Search for the cell housing the specified text and yield its (X, Y) center coordinate. 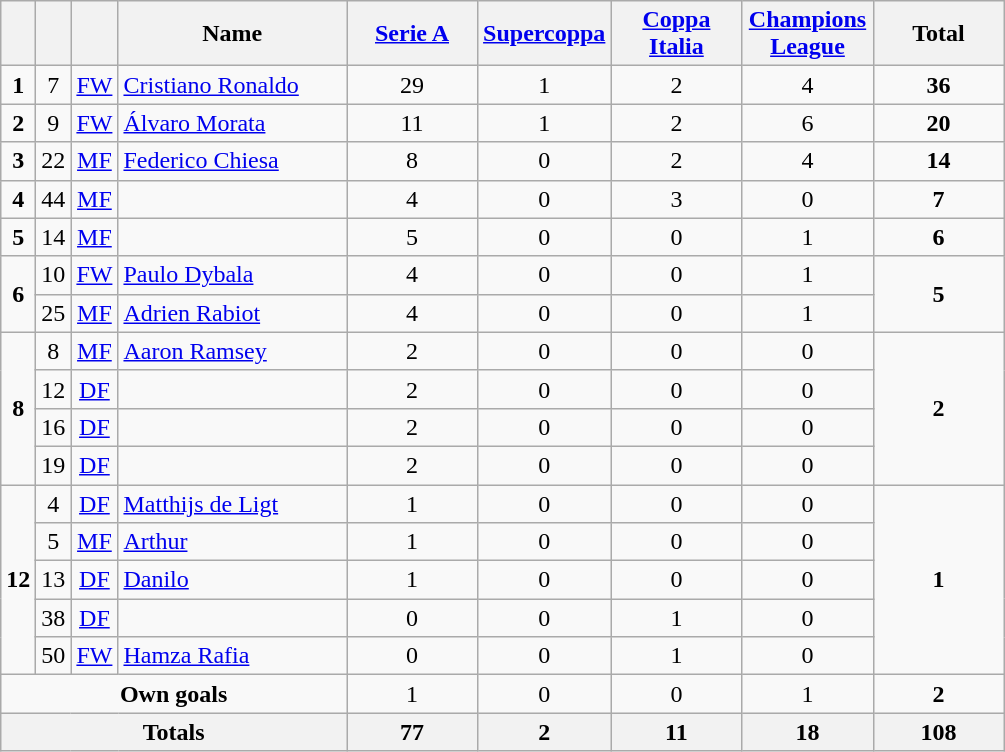
16 (54, 427)
44 (54, 199)
108 (938, 732)
25 (54, 313)
9 (54, 123)
Serie A (412, 34)
38 (54, 618)
Totals (174, 732)
36 (938, 85)
10 (54, 275)
Adrien Rabiot (232, 313)
22 (54, 161)
Federico Chiesa (232, 161)
Matthijs de Ligt (232, 503)
Cristiano Ronaldo (232, 85)
Champions League (808, 34)
Paulo Dybala (232, 275)
29 (412, 85)
20 (938, 123)
Supercoppa (544, 34)
Aaron Ramsey (232, 351)
13 (54, 580)
19 (54, 465)
Hamza Rafia (232, 656)
Álvaro Morata (232, 123)
Total (938, 34)
Coppa Italia (676, 34)
Name (232, 34)
18 (808, 732)
50 (54, 656)
Arthur (232, 542)
77 (412, 732)
Own goals (174, 694)
Danilo (232, 580)
